Output the [X, Y] coordinate of the center of the cell containing the given text.  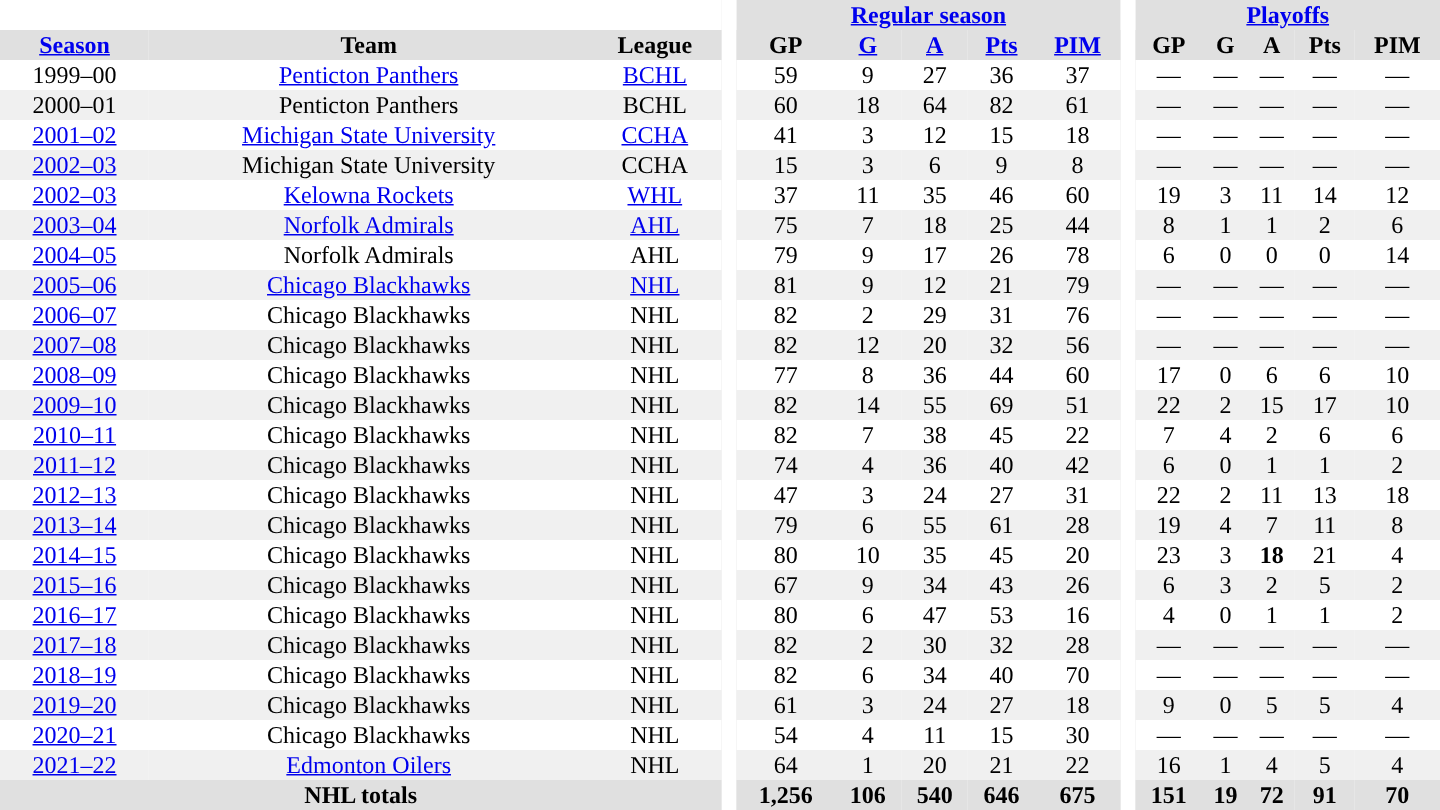
38 [934, 435]
2003–04 [74, 225]
Team [368, 45]
540 [934, 795]
1999–00 [74, 75]
NHL totals [360, 795]
13 [1325, 495]
81 [786, 285]
59 [786, 75]
2021–22 [74, 765]
646 [1002, 795]
51 [1078, 405]
Playoffs [1288, 15]
43 [1002, 585]
2015–16 [74, 585]
77 [786, 375]
2012–13 [74, 495]
Kelowna Rockets [368, 195]
League [654, 45]
2007–08 [74, 345]
29 [934, 315]
23 [1168, 555]
2005–06 [74, 285]
56 [1078, 345]
75 [786, 225]
106 [868, 795]
46 [1002, 195]
54 [786, 735]
WHL [654, 195]
2013–14 [74, 525]
2010–11 [74, 435]
41 [786, 135]
78 [1078, 255]
Edmonton Oilers [368, 765]
76 [1078, 315]
69 [1002, 405]
74 [786, 465]
2000–01 [74, 105]
53 [1002, 615]
675 [1078, 795]
2011–12 [74, 465]
25 [1002, 225]
151 [1168, 795]
2016–17 [74, 615]
Season [74, 45]
2006–07 [74, 315]
67 [786, 585]
2014–15 [74, 555]
2004–05 [74, 255]
2020–21 [74, 735]
72 [1272, 795]
2008–09 [74, 375]
2019–20 [74, 705]
42 [1078, 465]
2001–02 [74, 135]
91 [1325, 795]
2018–19 [74, 675]
Regular season [928, 15]
2009–10 [74, 405]
1,256 [786, 795]
2017–18 [74, 645]
